Return (x, y) of the center of cell containing provided text 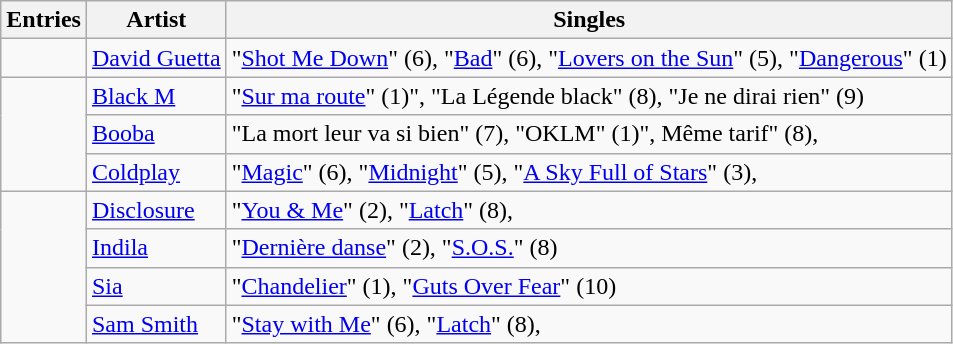
Artist (156, 20)
"Stay with Me" (6), "Latch" (8), (589, 324)
Disclosure (156, 210)
Coldplay (156, 172)
"Shot Me Down" (6), "Bad" (6), "Lovers on the Sun" (5), "Dangerous" (1) (589, 58)
"You & Me" (2), "Latch" (8), (589, 210)
Indila (156, 248)
David Guetta (156, 58)
Booba (156, 134)
Singles (589, 20)
"La mort leur va si bien" (7), "OKLM" (1)", Même tarif" (8), (589, 134)
"Chandelier" (1), "Guts Over Fear" (10) (589, 286)
Sam Smith (156, 324)
Sia (156, 286)
"Magic" (6), "Midnight" (5), "A Sky Full of Stars" (3), (589, 172)
Entries (44, 20)
"Dernière danse" (2), "S.O.S." (8) (589, 248)
"Sur ma route" (1)", "La Légende black" (8), "Je ne dirai rien" (9) (589, 96)
Black M (156, 96)
